Determine the (x, y) coordinate at the center of the cell enclosing the given text.  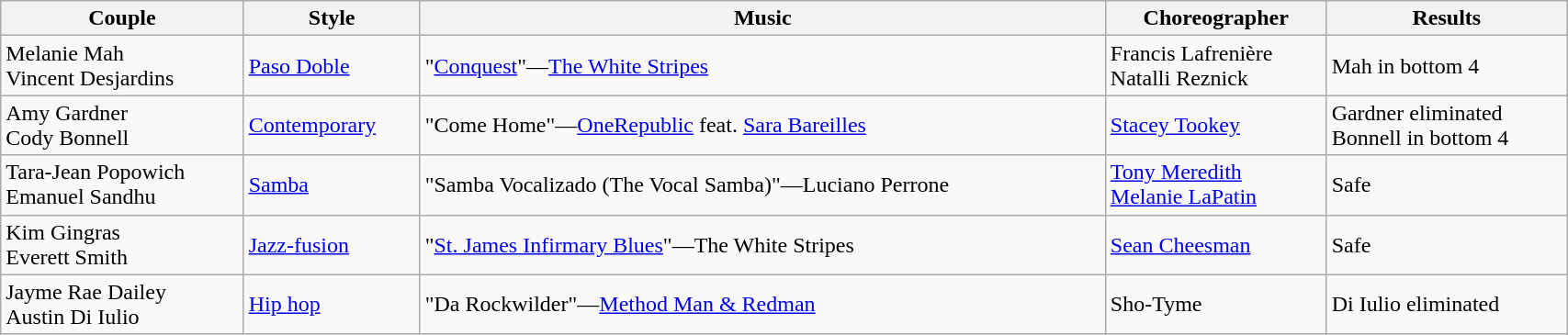
Gardner eliminatedBonnell in bottom 4 (1447, 125)
Amy GardnerCody Bonnell (122, 125)
Paso Doble (332, 66)
Samba (332, 185)
Di Iulio eliminated (1447, 305)
Mah in bottom 4 (1447, 66)
Francis LafrenièreNatalli Reznick (1216, 66)
Sho-Tyme (1216, 305)
Jazz-fusion (332, 244)
Results (1447, 18)
Melanie MahVincent Desjardins (122, 66)
Kim GingrasEverett Smith (122, 244)
"Come Home"—OneRepublic feat. Sara Bareilles (762, 125)
Tara-Jean PopowichEmanuel Sandhu (122, 185)
"Conquest"—The White Stripes (762, 66)
Jayme Rae DaileyAustin Di Iulio (122, 305)
Couple (122, 18)
Hip hop (332, 305)
Tony MeredithMelanie LaPatin (1216, 185)
Stacey Tookey (1216, 125)
"St. James Infirmary Blues"—The White Stripes (762, 244)
"Da Rockwilder"—Method Man & Redman (762, 305)
Sean Cheesman (1216, 244)
Choreographer (1216, 18)
Contemporary (332, 125)
Music (762, 18)
Style (332, 18)
"Samba Vocalizado (The Vocal Samba)"—Luciano Perrone (762, 185)
